Search for the cell housing the specified text and yield its [X, Y] center coordinate. 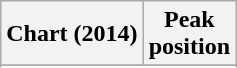
Chart (2014) [72, 34]
Peakposition [189, 34]
